Find where the given text appears and provide that cell's center as [x, y] coordinate. 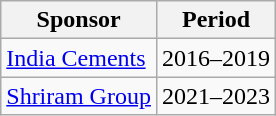
2021–2023 [216, 96]
Sponsor [79, 20]
India Cements [79, 58]
2016–2019 [216, 58]
Period [216, 20]
Shriram Group [79, 96]
